Scan for the cell matching the given text and deliver its (X, Y) coordinate at center. 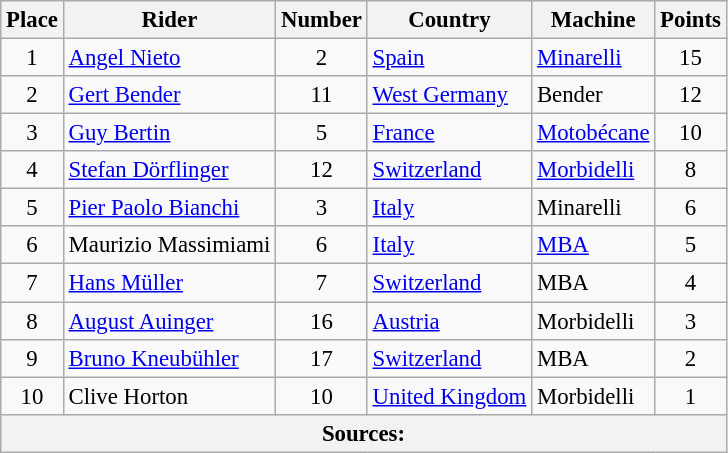
Angel Nieto (169, 58)
Hans Müller (169, 283)
Points (690, 20)
Machine (594, 20)
Motobécane (594, 133)
Number (322, 20)
Place (32, 20)
Bender (594, 95)
9 (32, 358)
Maurizio Massimiami (169, 245)
France (449, 133)
Pier Paolo Bianchi (169, 208)
Clive Horton (169, 396)
Rider (169, 20)
Country (449, 20)
Spain (449, 58)
16 (322, 321)
17 (322, 358)
United Kingdom (449, 396)
15 (690, 58)
Gert Bender (169, 95)
11 (322, 95)
August Auinger (169, 321)
Bruno Kneubühler (169, 358)
West Germany (449, 95)
Stefan Dörflinger (169, 170)
Sources: (364, 433)
Austria (449, 321)
Guy Bertin (169, 133)
